Provide the (x, y) coordinate of the cell's center where the given text is located.  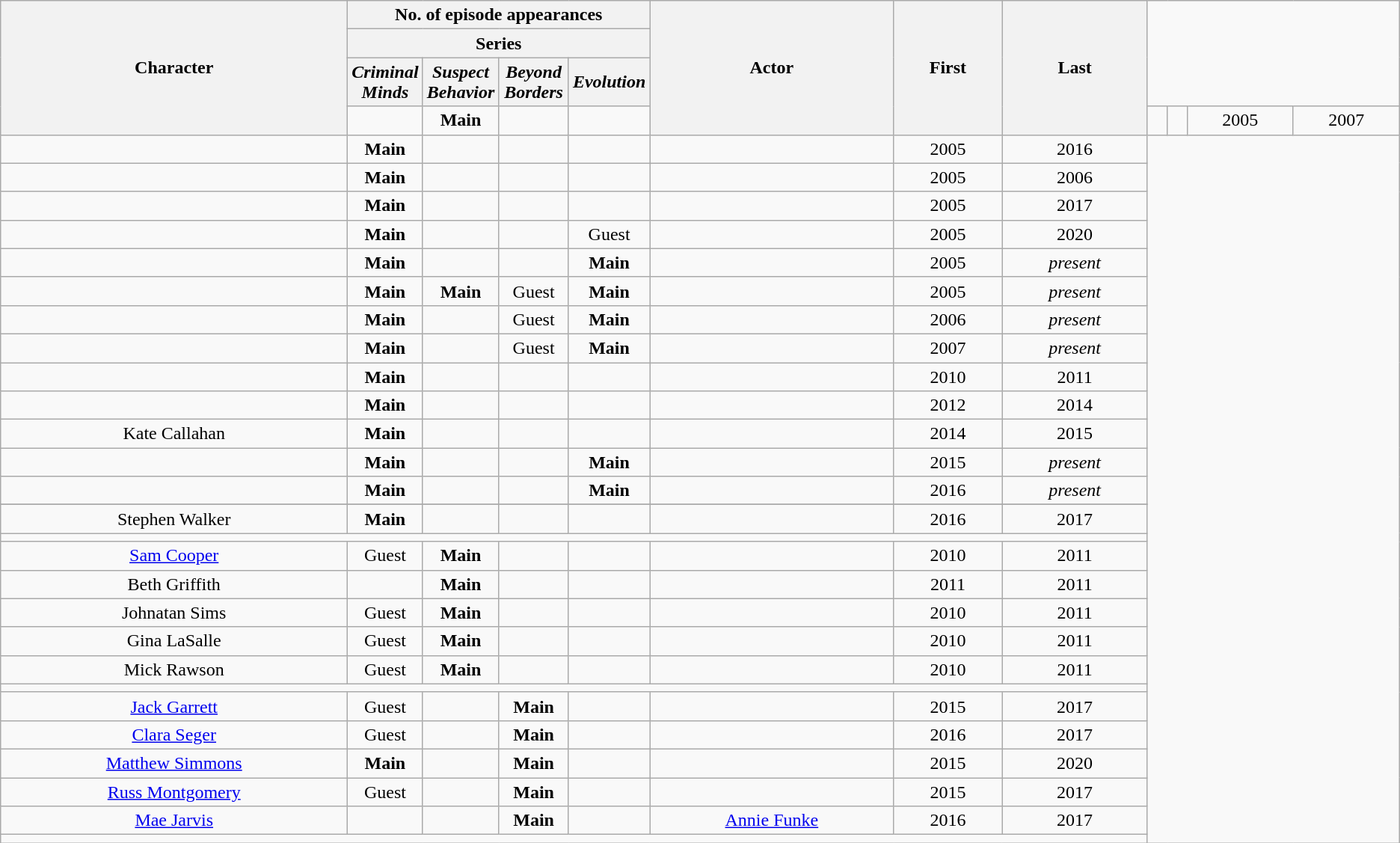
Mick Rawson (174, 669)
Stephen Walker (174, 519)
Clara Seger (174, 735)
Johnatan Sims (174, 613)
Evolution (609, 82)
First (948, 67)
Mae Jarvis (174, 821)
Matthew Simmons (174, 763)
Suspect Behavior (461, 82)
Actor (772, 67)
No. of episode appearances (499, 15)
Annie Funke (772, 821)
Gina LaSalle (174, 641)
Last (1075, 67)
Character (174, 67)
2012 (948, 405)
Russ Montgomery (174, 792)
Beth Griffith (174, 584)
Sam Cooper (174, 556)
Criminal Minds (385, 82)
Beyond Borders (534, 82)
Jack Garrett (174, 706)
Kate Callahan (174, 434)
Series (499, 43)
